For the text-containing cell, return its midpoint in (x, y) coordinate format. 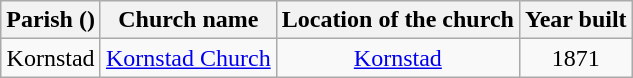
1871 (576, 58)
Parish () (51, 20)
Location of the church (398, 20)
Year built (576, 20)
Kornstad Church (188, 58)
Church name (188, 20)
